Determine the [x, y] coordinate at the center of the cell enclosing the given text.  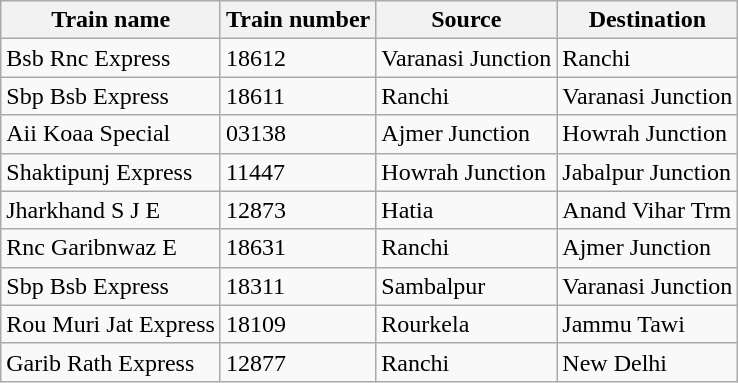
Source [466, 20]
Shaktipunj Express [111, 172]
Train name [111, 20]
New Delhi [648, 362]
18311 [298, 286]
Train number [298, 20]
Jharkhand S J E [111, 210]
Sambalpur [466, 286]
Garib Rath Express [111, 362]
Anand Vihar Trm [648, 210]
Rourkela [466, 324]
18612 [298, 58]
12873 [298, 210]
Hatia [466, 210]
12877 [298, 362]
11447 [298, 172]
Rnc Garibnwaz E [111, 248]
18611 [298, 96]
18631 [298, 248]
Aii Koaa Special [111, 134]
03138 [298, 134]
Bsb Rnc Express [111, 58]
18109 [298, 324]
Destination [648, 20]
Rou Muri Jat Express [111, 324]
Jabalpur Junction [648, 172]
Jammu Tawi [648, 324]
